Return the [x, y] coordinate for the center point of the cell that contains the specified text.  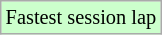
Fastest session lap [81, 17]
